Find where the given text appears and provide that cell's center as [x, y] coordinate. 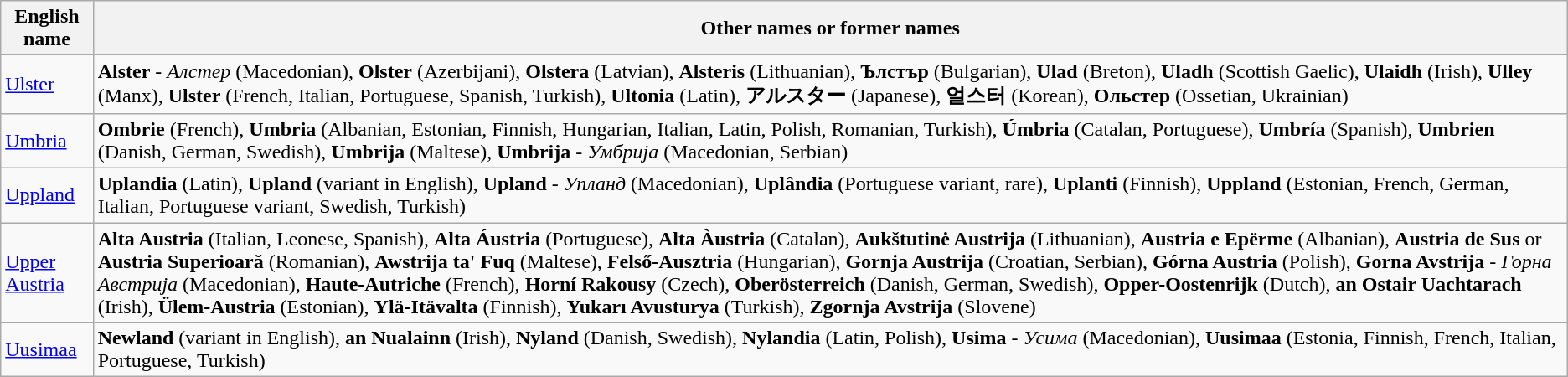
Umbria [47, 141]
Upper Austria [47, 273]
English name [47, 28]
Uppland [47, 194]
Uusimaa [47, 350]
Other names or former names [830, 28]
Ulster [47, 85]
